Capture the cell that displays the provided text and extract its (X, Y) central coordinate. 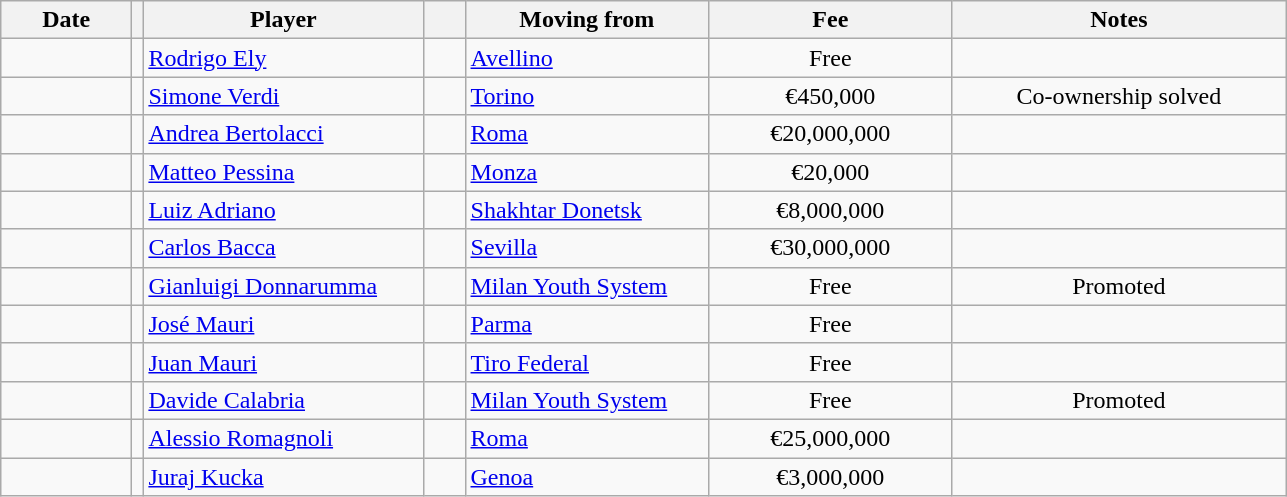
Andrea Bertolacci (284, 134)
Fee (831, 20)
€25,000,000 (831, 438)
Notes (1119, 20)
Shakhtar Donetsk (587, 210)
Luiz Adriano (284, 210)
Gianluigi Donnarumma (284, 286)
€20,000,000 (831, 134)
Monza (587, 172)
Co-ownership solved (1119, 96)
Parma (587, 324)
€30,000,000 (831, 248)
José Mauri (284, 324)
Player (284, 20)
Date (66, 20)
Juan Mauri (284, 362)
Tiro Federal (587, 362)
Rodrigo Ely (284, 58)
Torino (587, 96)
Juraj Kucka (284, 477)
€8,000,000 (831, 210)
€3,000,000 (831, 477)
Simone Verdi (284, 96)
Carlos Bacca (284, 248)
Moving from (587, 20)
€450,000 (831, 96)
Sevilla (587, 248)
€20,000 (831, 172)
Matteo Pessina (284, 172)
Genoa (587, 477)
Alessio Romagnoli (284, 438)
Avellino (587, 58)
Davide Calabria (284, 400)
